Locate the cell with the specified text and output its (X, Y) center coordinate. 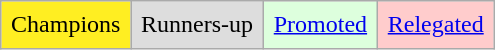
Runners-up (198, 25)
Champions (66, 25)
Relegated (436, 25)
Promoted (320, 25)
